For the text-containing cell, return its midpoint in (X, Y) coordinate format. 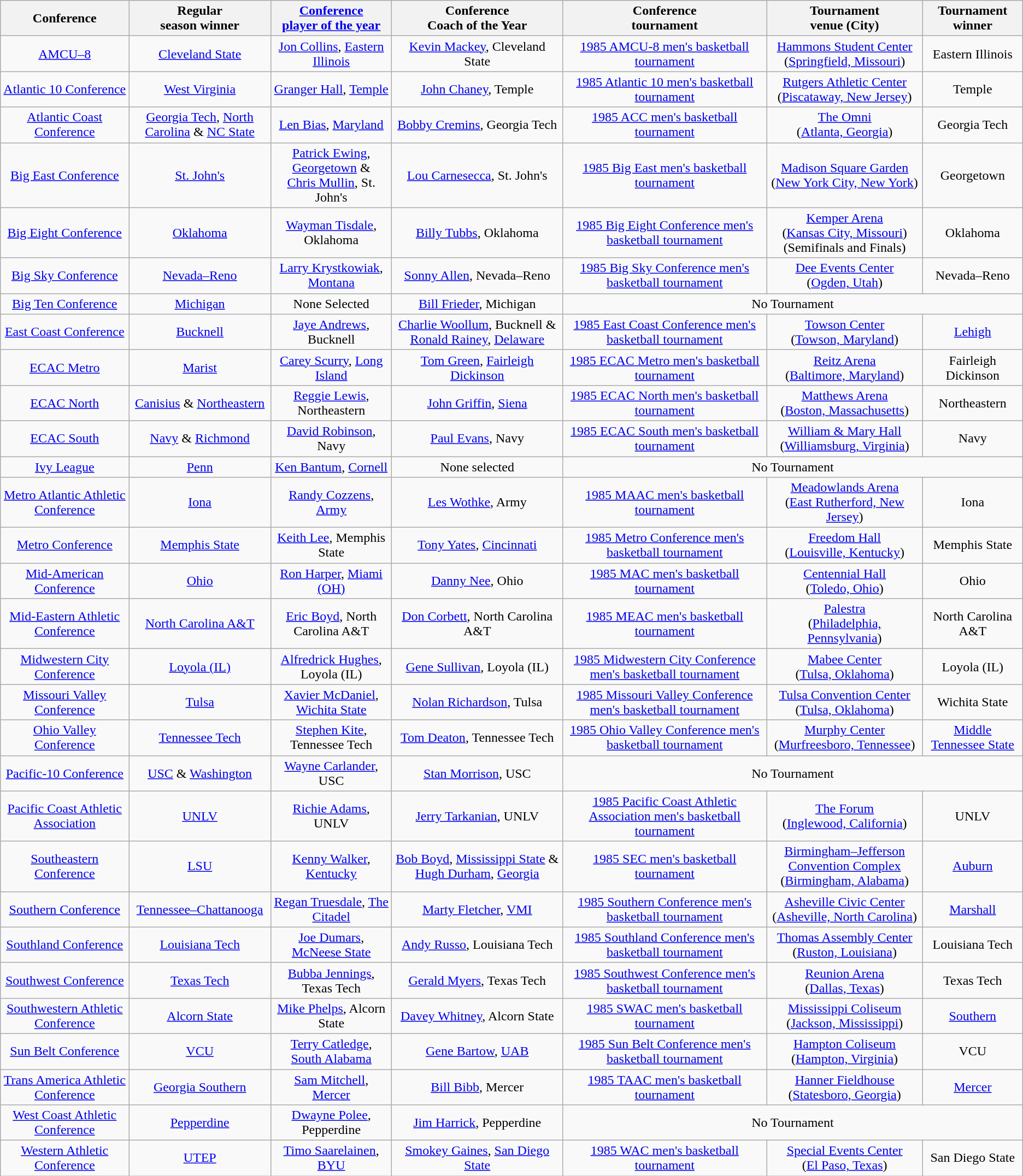
Randy Cozzens, Army (331, 503)
Metro Conference (64, 545)
Regular season winner (200, 19)
Tom Deaton, Tennessee Tech (478, 737)
East Coast Conference (64, 332)
UTEP (200, 1158)
Stephen Kite, Tennessee Tech (331, 737)
Sam Mitchell, Mercer (331, 1087)
Birmingham–Jefferson Convention Complex(Birmingham, Alabama) (845, 866)
Ron Harper, Miami (OH) (331, 581)
Conference tournament (665, 19)
Reunion Arena(Dallas, Texas) (845, 980)
Billy Tubbs, Oklahoma (478, 233)
Asheville Civic Center(Asheville, North Carolina) (845, 909)
1985 Pacific Coast Athletic Association men's basketball tournament (665, 816)
Georgia Tech (973, 125)
Big Ten Conference (64, 304)
Gerald Myers, Texas Tech (478, 980)
Pacific Coast Athletic Association (64, 816)
Atlantic 10 Conference (64, 90)
Alcorn State (200, 1016)
Mississippi Coliseum(Jackson, Mississippi) (845, 1016)
Terry Catledge, South Alabama (331, 1051)
ECAC South (64, 438)
Patrick Ewing, Georgetown &Chris Mullin, St. John's (331, 175)
Hampton Coliseum(Hampton, Virginia) (845, 1051)
Stan Morrison, USC (478, 773)
Jaye Andrews, Bucknell (331, 332)
Conference player of the year (331, 19)
Nolan Richardson, Tulsa (478, 702)
1985 WAC men's basketball tournament (665, 1158)
Keith Lee, Memphis State (331, 545)
Palestra(Philadelphia, Pennsylvania) (845, 624)
ECAC North (64, 403)
Southeastern Conference (64, 866)
1985 Missouri Valley Conference men's basketball tournament (665, 702)
Big Eight Conference (64, 233)
1985 SWAC men's basketball tournament (665, 1016)
Tony Yates, Cincinnati (478, 545)
Missouri Valley Conference (64, 702)
Jim Harrick, Pepperdine (478, 1123)
Tulsa Convention Center(Tulsa, Oklahoma) (845, 702)
Eric Boyd, North Carolina A&T (331, 624)
Mid-American Conference (64, 581)
Murphy Center(Murfreesboro, Tennessee) (845, 737)
1985 AMCU-8 men's basketball tournament (665, 54)
Wayman Tisdale, Oklahoma (331, 233)
1985 Southern Conference men's basketball tournament (665, 909)
Canisius & Northeastern (200, 403)
Granger Hall, Temple (331, 90)
Wichita State (973, 702)
Wayne Carlander, USC (331, 773)
Lehigh (973, 332)
Bucknell (200, 332)
Southern Conference (64, 909)
Hanner Fieldhouse(Statesboro, Georgia) (845, 1087)
Carey Scurry, Long Island (331, 367)
1985 Metro Conference men's basketball tournament (665, 545)
USC & Washington (200, 773)
The Omni(Atlanta, Georgia) (845, 125)
Big Sky Conference (64, 275)
Big East Conference (64, 175)
Southern (973, 1016)
Penn (200, 467)
Bill Bibb, Mercer (478, 1087)
West Virginia (200, 90)
LSU (200, 866)
Navy (973, 438)
Mercer (973, 1087)
Southwestern Athletic Conference (64, 1016)
Conference Coach of the Year (478, 19)
Rutgers Athletic Center(Piscataway, New Jersey) (845, 90)
Southland Conference (64, 945)
Mike Phelps, Alcorn State (331, 1016)
Sun Belt Conference (64, 1051)
Marty Fletcher, VMI (478, 909)
Thomas Assembly Center(Ruston, Louisiana) (845, 945)
Michigan (200, 304)
Don Corbett, North Carolina A&T (478, 624)
Ivy League (64, 467)
1985 MAAC men's basketball tournament (665, 503)
Pepperdine (200, 1123)
Tournament venue (City) (845, 19)
1985 MAC men's basketball tournament (665, 581)
John Griffin, Siena (478, 403)
Western Athletic Conference (64, 1158)
Hammons Student Center(Springfield, Missouri) (845, 54)
Ohio Valley Conference (64, 737)
1985 Big Sky Conference men's basketball tournament (665, 275)
Xavier McDaniel, Wichita State (331, 702)
David Robinson, Navy (331, 438)
1985 Midwestern City Conference men's basketball tournament (665, 666)
Atlantic Coast Conference (64, 125)
Joe Dumars, McNeese State (331, 945)
John Chaney, Temple (478, 90)
Cleveland State (200, 54)
Alfredrick Hughes, Loyola (IL) (331, 666)
Metro Atlantic Athletic Conference (64, 503)
Eastern Illinois (973, 54)
San Diego State (973, 1158)
Pacific-10 Conference (64, 773)
Tennessee Tech (200, 737)
Conference (64, 19)
The Forum(Inglewood, California) (845, 816)
Richie Adams, UNLV (331, 816)
Bill Frieder, Michigan (478, 304)
Bubba Jennings, Texas Tech (331, 980)
Middle Tennessee State (973, 737)
Georgia Southern (200, 1087)
West Coast Athletic Conference (64, 1123)
Auburn (973, 866)
1985 ACC men's basketball tournament (665, 125)
Jon Collins, Eastern Illinois (331, 54)
Len Bias, Maryland (331, 125)
Centennial Hall(Toledo, Ohio) (845, 581)
Gene Bartow, UAB (478, 1051)
Danny Nee, Ohio (478, 581)
1985 ECAC South men's basketball tournament (665, 438)
Freedom Hall(Louisville, Kentucky) (845, 545)
Trans America Athletic Conference (64, 1087)
Dwayne Polee, Pepperdine (331, 1123)
Tulsa (200, 702)
Andy Russo, Louisiana Tech (478, 945)
Lou Carnesecca, St. John's (478, 175)
Bob Boyd, Mississippi State & Hugh Durham, Georgia (478, 866)
Fairleigh Dickinson (973, 367)
1985 Southwest Conference men's basketball tournament (665, 980)
William & Mary Hall(Williamsburg, Virginia) (845, 438)
Madison Square Garden(New York City, New York) (845, 175)
Bobby Cremins, Georgia Tech (478, 125)
1985 ECAC Metro men's basketball tournament (665, 367)
Mid-Eastern Athletic Conference (64, 624)
Temple (973, 90)
Tennessee–Chattanooga (200, 909)
Reggie Lewis, Northeastern (331, 403)
1985 SEC men's basketball tournament (665, 866)
1985 ECAC North men's basketball tournament (665, 403)
Georgetown (973, 175)
1985 East Coast Conference men's basketball tournament (665, 332)
1985 Southland Conference men's basketball tournament (665, 945)
Gene Sullivan, Loyola (IL) (478, 666)
Smokey Gaines, San Diego State (478, 1158)
1985 Big East men's basketball tournament (665, 175)
AMCU–8 (64, 54)
Special Events Center(El Paso, Texas) (845, 1158)
St. John's (200, 175)
Jerry Tarkanian, UNLV (478, 816)
1985 MEAC men's basketball tournament (665, 624)
Meadowlands Arena(East Rutherford, New Jersey) (845, 503)
1985 Sun Belt Conference men's basketball tournament (665, 1051)
Mabee Center(Tulsa, Oklahoma) (845, 666)
Paul Evans, Navy (478, 438)
Southwest Conference (64, 980)
Marist (200, 367)
Ken Bantum, Cornell (331, 467)
Midwestern City Conference (64, 666)
Kevin Mackey, Cleveland State (478, 54)
Dee Events Center(Ogden, Utah) (845, 275)
ECAC Metro (64, 367)
None selected (478, 467)
Northeastern (973, 403)
Matthews Arena(Boston, Massachusetts) (845, 403)
Tom Green, Fairleigh Dickinson (478, 367)
Les Wothke, Army (478, 503)
1985 Ohio Valley Conference men's basketball tournament (665, 737)
Kenny Walker, Kentucky (331, 866)
None Selected (331, 304)
Davey Whitney, Alcorn State (478, 1016)
1985 Atlantic 10 men's basketball tournament (665, 90)
Marshall (973, 909)
Sonny Allen, Nevada–Reno (478, 275)
1985 Big Eight Conference men's basketball tournament (665, 233)
Tournament winner (973, 19)
Timo Saarelainen, BYU (331, 1158)
Georgia Tech, North Carolina & NC State (200, 125)
Towson Center(Towson, Maryland) (845, 332)
Regan Truesdale, The Citadel (331, 909)
Charlie Woollum, Bucknell &Ronald Rainey, Delaware (478, 332)
1985 TAAC men's basketball tournament (665, 1087)
Navy & Richmond (200, 438)
Kemper Arena(Kansas City, Missouri)(Semifinals and Finals) (845, 233)
Reitz Arena(Baltimore, Maryland) (845, 367)
Larry Krystkowiak, Montana (331, 275)
